Locate the cell with the specified text and output its (x, y) center coordinate. 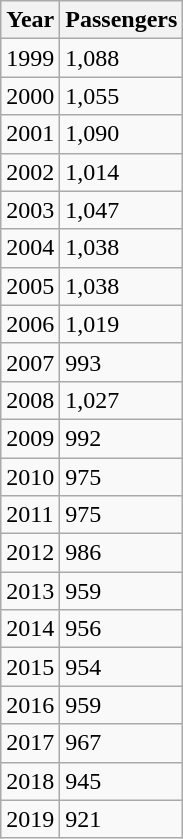
921 (122, 819)
1999 (30, 58)
2002 (30, 172)
954 (122, 667)
2017 (30, 743)
1,019 (122, 324)
2007 (30, 362)
956 (122, 629)
2003 (30, 210)
1,090 (122, 134)
1,088 (122, 58)
2018 (30, 781)
2005 (30, 286)
2013 (30, 591)
992 (122, 438)
2012 (30, 553)
Passengers (122, 20)
Year (30, 20)
2004 (30, 248)
993 (122, 362)
1,047 (122, 210)
1,027 (122, 400)
2010 (30, 477)
945 (122, 781)
2016 (30, 705)
2000 (30, 96)
2001 (30, 134)
986 (122, 553)
2015 (30, 667)
1,014 (122, 172)
1,055 (122, 96)
2009 (30, 438)
2011 (30, 515)
2008 (30, 400)
2006 (30, 324)
2014 (30, 629)
2019 (30, 819)
967 (122, 743)
